Search for the cell housing the specified text and yield its (X, Y) center coordinate. 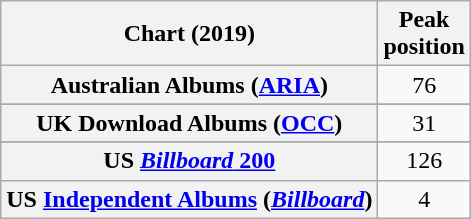
US Independent Albums (Billboard) (190, 199)
US Billboard 200 (190, 161)
31 (424, 123)
Australian Albums (ARIA) (190, 85)
4 (424, 199)
Chart (2019) (190, 34)
Peakposition (424, 34)
76 (424, 85)
126 (424, 161)
UK Download Albums (OCC) (190, 123)
